Return [X, Y] of the center of cell containing provided text 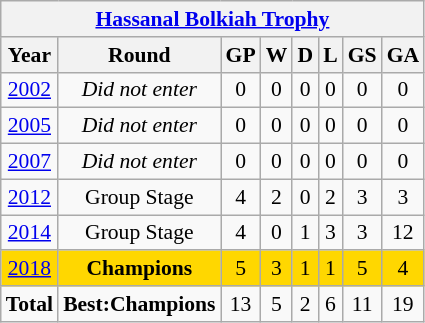
Champions [139, 269]
Round [139, 55]
L [330, 55]
2018 [30, 269]
11 [362, 304]
12 [404, 233]
2012 [30, 197]
6 [330, 304]
Total [30, 304]
Year [30, 55]
2002 [30, 90]
W [277, 55]
GS [362, 55]
19 [404, 304]
D [305, 55]
GP [241, 55]
13 [241, 304]
2007 [30, 162]
GA [404, 55]
2014 [30, 233]
2005 [30, 126]
Best:Champions [139, 304]
Hassanal Bolkiah Trophy [212, 19]
